Extract the [X, Y] coordinate from the center of the cell holding the provided text.  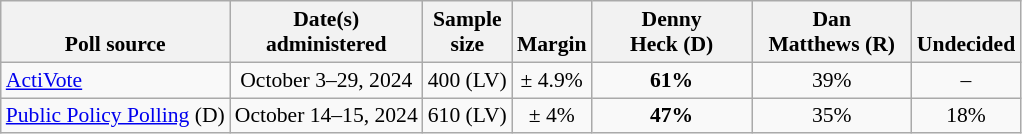
DanMatthews (R) [832, 32]
October 3–29, 2024 [326, 80]
Public Policy Polling (D) [116, 116]
39% [832, 80]
± 4.9% [552, 80]
ActiVote [116, 80]
Date(s)administered [326, 32]
DennyHeck (D) [672, 32]
Undecided [966, 32]
610 (LV) [468, 116]
400 (LV) [468, 80]
18% [966, 116]
61% [672, 80]
Samplesize [468, 32]
35% [832, 116]
Margin [552, 32]
– [966, 80]
Poll source [116, 32]
47% [672, 116]
October 14–15, 2024 [326, 116]
± 4% [552, 116]
